Identify which cell holds the provided text, then report its [x, y] central coordinate. 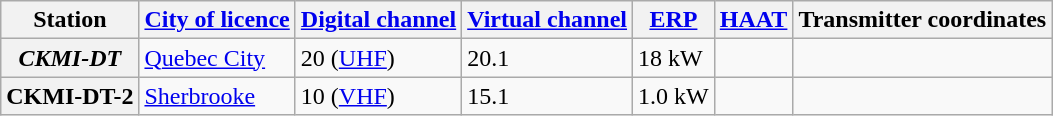
18 kW [674, 58]
City of licence [217, 20]
10 (VHF) [378, 96]
Quebec City [217, 58]
15.1 [548, 96]
HAAT [754, 20]
20 (UHF) [378, 58]
Virtual channel [548, 20]
Transmitter coordinates [922, 20]
1.0 kW [674, 96]
CKMI-DT-2 [70, 96]
CKMI-DT [70, 58]
Digital channel [378, 20]
20.1 [548, 58]
Sherbrooke [217, 96]
Station [70, 20]
ERP [674, 20]
